Extract the [x, y] coordinate from the center of the cell holding the provided text.  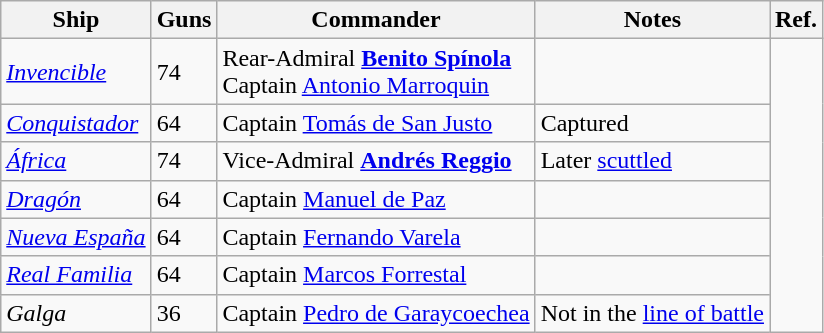
Nueva España [76, 237]
Galga [76, 313]
Commander [376, 20]
36 [184, 313]
Guns [184, 20]
Later scuttled [652, 161]
Notes [652, 20]
Captain Tomás de San Justo [376, 123]
Rear-Admiral Benito SpínolaCaptain Antonio Marroquin [376, 72]
Captain Manuel de Paz [376, 199]
Real Familia [76, 275]
Captain Fernando Varela [376, 237]
Ref. [796, 20]
Invencible [76, 72]
Captain Pedro de Garaycoechea [376, 313]
Conquistador [76, 123]
Not in the line of battle [652, 313]
África [76, 161]
Captain Marcos Forrestal [376, 275]
Captured [652, 123]
Ship [76, 20]
Dragón [76, 199]
Vice-Admiral Andrés Reggio [376, 161]
